Pinpoint the cell where the given text exists, returning its [X, Y] midpoint coordinate. 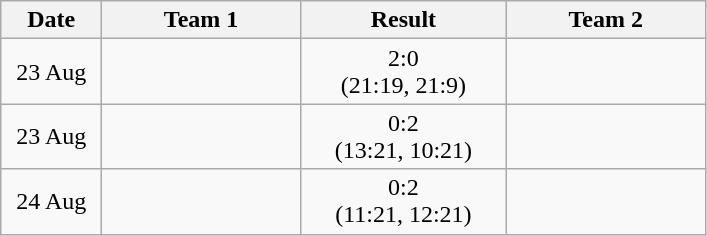
Team 2 [606, 20]
24 Aug [52, 202]
Result [403, 20]
0:2 (13:21, 10:21) [403, 136]
Team 1 [202, 20]
0:2 (11:21, 12:21) [403, 202]
2:0 (21:19, 21:9) [403, 72]
Date [52, 20]
